From the cell containing the given text, extract its center point as [x, y] coordinate. 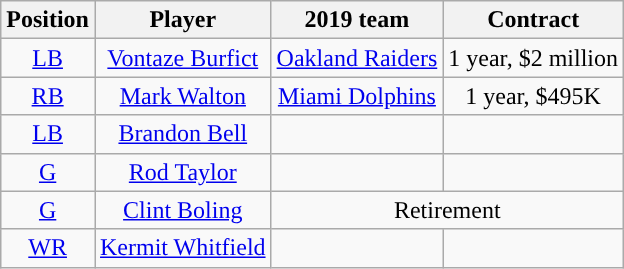
Mark Walton [182, 96]
Contract [534, 20]
Position [48, 20]
Vontaze Burfict [182, 58]
2019 team [357, 20]
Miami Dolphins [357, 96]
1 year, $2 million [534, 58]
Player [182, 20]
Retirement [447, 210]
Rod Taylor [182, 172]
1 year, $495K [534, 96]
RB [48, 96]
Clint Boling [182, 210]
WR [48, 248]
Oakland Raiders [357, 58]
Kermit Whitfield [182, 248]
Brandon Bell [182, 134]
